For the text-containing cell, return its midpoint in (X, Y) coordinate format. 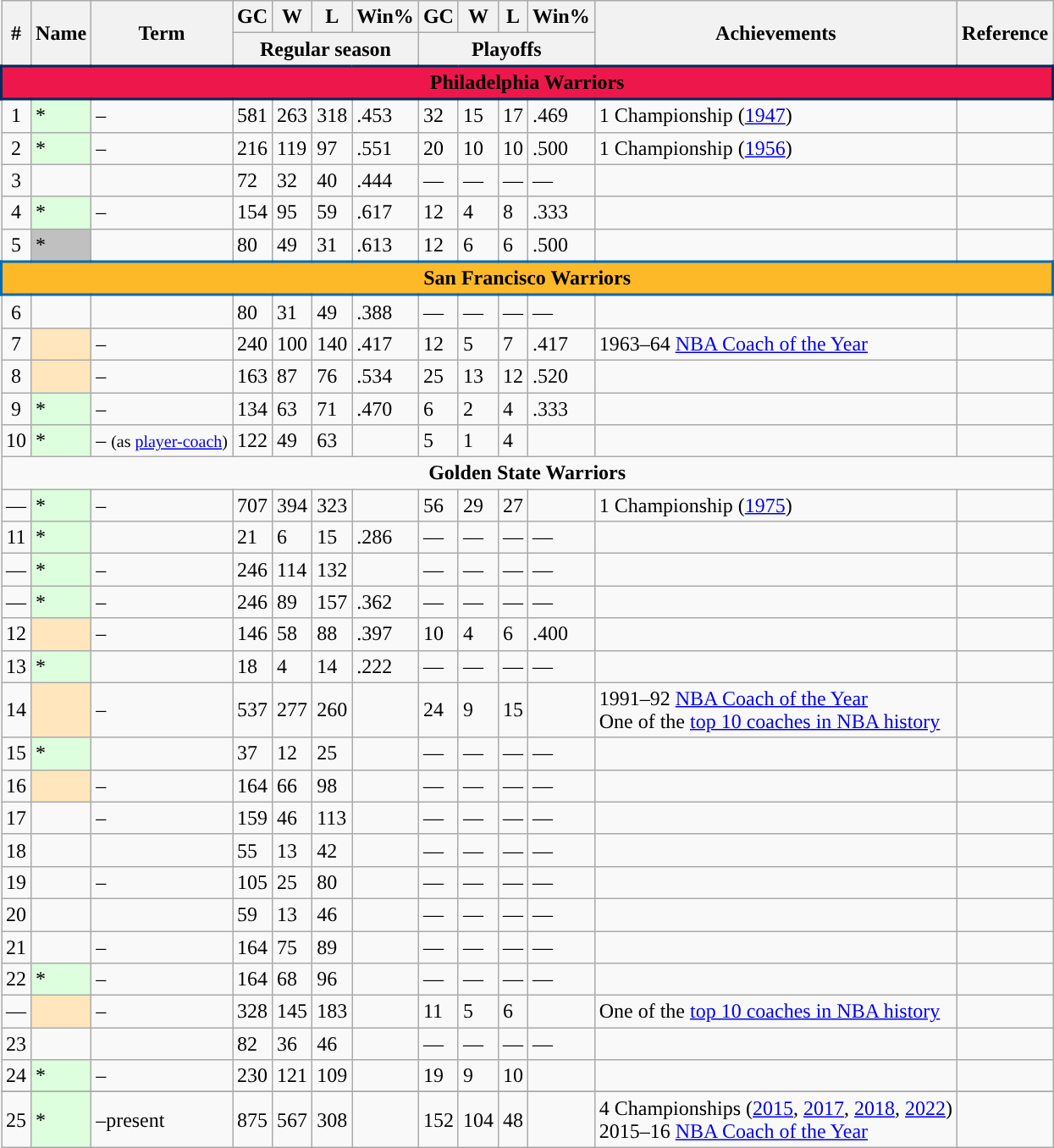
3 (17, 180)
230 (252, 1076)
.469 (562, 115)
42 (332, 850)
# (17, 34)
105 (252, 882)
36 (293, 1044)
707 (252, 505)
4 Championships (2015, 2017, 2018, 2022)2015–16 NBA Coach of the Year (775, 1119)
132 (332, 570)
157 (332, 602)
29 (477, 505)
.453 (386, 115)
119 (293, 148)
260 (332, 709)
Reference (1006, 34)
263 (293, 115)
Playoffs (506, 49)
Achievements (775, 34)
240 (252, 344)
Golden State Warriors (527, 473)
154 (252, 212)
.617 (386, 212)
875 (252, 1119)
.400 (562, 634)
76 (332, 376)
581 (252, 115)
537 (252, 709)
122 (252, 441)
72 (252, 180)
95 (293, 212)
.397 (386, 634)
96 (332, 980)
One of the top 10 coaches in NBA history (775, 1012)
134 (252, 409)
.613 (386, 246)
1 Championship (1947) (775, 115)
567 (293, 1119)
98 (332, 786)
109 (332, 1076)
58 (293, 634)
.444 (386, 180)
37 (252, 753)
1991–92 NBA Coach of the YearOne of the top 10 coaches in NBA history (775, 709)
75 (293, 947)
100 (293, 344)
40 (332, 180)
277 (293, 709)
27 (513, 505)
113 (332, 818)
66 (293, 786)
23 (17, 1044)
1 Championship (1975) (775, 505)
71 (332, 409)
323 (332, 505)
48 (513, 1119)
.551 (386, 148)
1963–64 NBA Coach of the Year (775, 344)
San Francisco Warriors (527, 279)
163 (252, 376)
Philadelphia Warriors (527, 83)
.534 (386, 376)
114 (293, 570)
55 (252, 850)
159 (252, 818)
88 (332, 634)
183 (332, 1012)
16 (17, 786)
87 (293, 376)
308 (332, 1119)
.286 (386, 538)
145 (293, 1012)
56 (439, 505)
318 (332, 115)
140 (332, 344)
Name (61, 34)
22 (17, 980)
Regular season (325, 49)
.222 (386, 666)
.520 (562, 376)
– (as player-coach) (163, 441)
1 Championship (1956) (775, 148)
328 (252, 1012)
82 (252, 1044)
Term (163, 34)
146 (252, 634)
–present (163, 1119)
97 (332, 148)
.362 (386, 602)
.388 (386, 312)
104 (477, 1119)
152 (439, 1119)
.470 (386, 409)
68 (293, 980)
121 (293, 1076)
216 (252, 148)
394 (293, 505)
